Locate the cell with the specified text and output its (x, y) center coordinate. 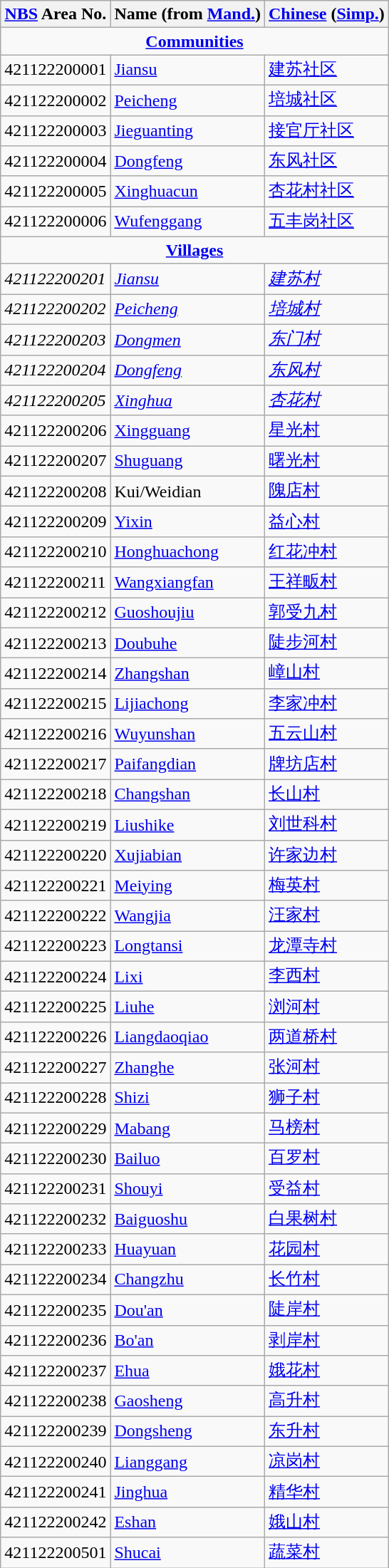
东升村 (327, 1432)
Baiguoshu (188, 1220)
曙光村 (327, 462)
421122200237 (56, 1371)
421122200201 (56, 279)
Paifangdian (188, 764)
王祥畈村 (327, 583)
Liuhe (188, 1007)
421122200213 (56, 643)
Shouyi (188, 1188)
Xinghua (188, 400)
421122200207 (56, 462)
Zhanghe (188, 1067)
白果树村 (327, 1220)
东风社区 (327, 161)
李家冲村 (327, 704)
421122200208 (56, 492)
Lixi (188, 976)
高升村 (327, 1401)
421122200206 (56, 430)
汪家村 (327, 916)
421122200239 (56, 1432)
马榜村 (327, 1128)
陡岸村 (327, 1309)
Xinghuacun (188, 191)
东门村 (327, 339)
建苏村 (327, 279)
培城社区 (327, 100)
Shuguang (188, 462)
Gaosheng (188, 1401)
建苏社区 (327, 70)
Wufenggang (188, 222)
Lijiachong (188, 704)
421122200209 (56, 521)
421122200232 (56, 1220)
郭受九村 (327, 613)
421122200501 (56, 1553)
421122200216 (56, 734)
421122200227 (56, 1067)
Shucai (188, 1553)
东风村 (327, 370)
Villages (195, 250)
421122200236 (56, 1341)
梅英村 (327, 886)
龙潭寺村 (327, 946)
Dongmen (188, 339)
Yixin (188, 521)
421122200218 (56, 795)
花园村 (327, 1250)
421122200238 (56, 1401)
杏花村 (327, 400)
421122200001 (56, 70)
Huayuan (188, 1250)
Xujiabian (188, 855)
421122200226 (56, 1037)
421122200241 (56, 1492)
421122200005 (56, 191)
红花冲村 (327, 551)
Lianggang (188, 1462)
李西村 (327, 976)
凉岗村 (327, 1462)
421122200235 (56, 1309)
421122200006 (56, 222)
狮子村 (327, 1099)
421122200231 (56, 1188)
Meiying (188, 886)
421122200224 (56, 976)
Mabang (188, 1128)
Jieguanting (188, 131)
421122200004 (56, 161)
百罗村 (327, 1158)
Liushike (188, 825)
421122200242 (56, 1522)
421122200223 (56, 946)
Chinese (Simp.) (327, 14)
Longtansi (188, 946)
陡步河村 (327, 643)
Dongsheng (188, 1432)
Wangxiangfan (188, 583)
杏花村社区 (327, 191)
牌坊店村 (327, 764)
嶂山村 (327, 674)
剥岸村 (327, 1341)
421122200002 (56, 100)
星光村 (327, 430)
娥花村 (327, 1371)
五丰岗社区 (327, 222)
Changshan (188, 795)
Communities (195, 41)
421122200212 (56, 613)
421122200203 (56, 339)
Eshan (188, 1522)
421122200211 (56, 583)
Bailuo (188, 1158)
Name (from Mand.) (188, 14)
培城村 (327, 309)
五云山村 (327, 734)
接官厅社区 (327, 131)
421122200003 (56, 131)
Shizi (188, 1099)
Dou'an (188, 1309)
421122200221 (56, 886)
Wangjia (188, 916)
Guoshoujiu (188, 613)
421122200210 (56, 551)
Kui/Weidian (188, 492)
421122200204 (56, 370)
隗店村 (327, 492)
Bo'an (188, 1341)
421122200229 (56, 1128)
421122200215 (56, 704)
Wuyunshan (188, 734)
421122200230 (56, 1158)
421122200220 (56, 855)
张河村 (327, 1067)
Liangdaoqiao (188, 1037)
421122200219 (56, 825)
421122200205 (56, 400)
长山村 (327, 795)
Zhangshan (188, 674)
娥山村 (327, 1522)
刘世科村 (327, 825)
Ehua (188, 1371)
NBS Area No. (56, 14)
许家边村 (327, 855)
421122200228 (56, 1099)
421122200222 (56, 916)
精华村 (327, 1492)
Jinghua (188, 1492)
421122200217 (56, 764)
Xingguang (188, 430)
Changzhu (188, 1279)
421122200240 (56, 1462)
421122200225 (56, 1007)
Doubuhe (188, 643)
蔬菜村 (327, 1553)
421122200214 (56, 674)
421122200234 (56, 1279)
长竹村 (327, 1279)
受益村 (327, 1188)
421122200233 (56, 1250)
Honghuachong (188, 551)
两道桥村 (327, 1037)
浏河村 (327, 1007)
421122200202 (56, 309)
益心村 (327, 521)
